Detect which cell encompasses the target text, then output its (X, Y) center coordinate. 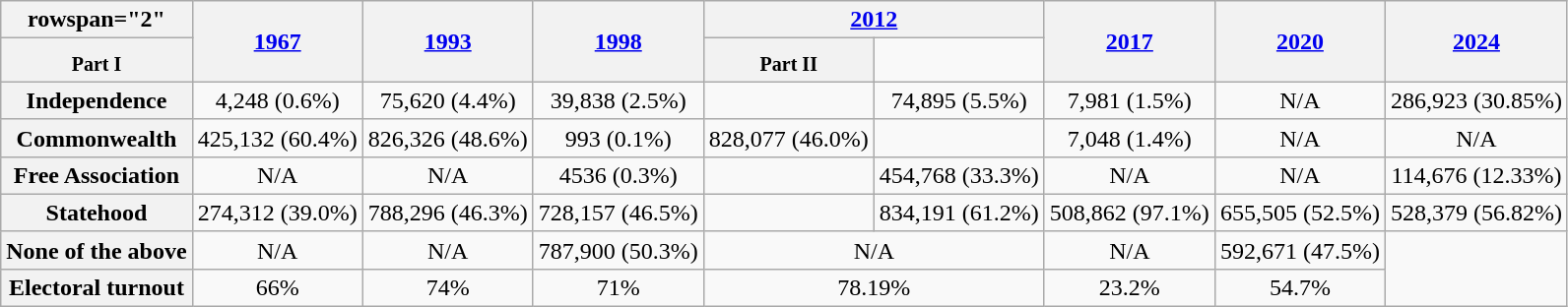
Part I (97, 60)
Commonwealth (97, 138)
Independence (97, 100)
4,248 (0.6%) (278, 100)
None of the above (97, 250)
Free Association (97, 175)
71% (619, 287)
2017 (1129, 41)
425,132 (60.4%) (278, 138)
7,048 (1.4%) (1129, 138)
592,671 (47.5%) (1300, 250)
826,326 (48.6%) (447, 138)
1967 (278, 41)
rowspan="2" (97, 20)
54.7% (1300, 287)
74% (447, 287)
508,862 (97.1%) (1129, 213)
78.19% (874, 287)
834,191 (61.2%) (959, 213)
286,923 (30.85%) (1475, 100)
Part II (788, 60)
Statehood (97, 213)
728,157 (46.5%) (619, 213)
274,312 (39.0%) (278, 213)
828,077 (46.0%) (788, 138)
1993 (447, 41)
39,838 (2.5%) (619, 100)
75,620 (4.4%) (447, 100)
787,900 (50.3%) (619, 250)
2012 (874, 20)
2020 (1300, 41)
1998 (619, 41)
2024 (1475, 41)
4536 (0.3%) (619, 175)
23.2% (1129, 287)
993 (0.1%) (619, 138)
528,379 (56.82%) (1475, 213)
114,676 (12.33%) (1475, 175)
66% (278, 287)
Electoral turnout (97, 287)
7,981 (1.5%) (1129, 100)
74,895 (5.5%) (959, 100)
655,505 (52.5%) (1300, 213)
454,768 (33.3%) (959, 175)
788,296 (46.3%) (447, 213)
